Return [X, Y] of the center of cell containing provided text 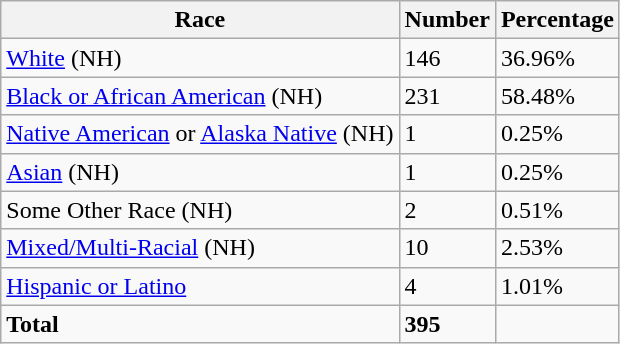
Native American or Alaska Native (NH) [200, 134]
Number [447, 20]
0.51% [557, 210]
58.48% [557, 96]
Some Other Race (NH) [200, 210]
Total [200, 324]
Mixed/Multi-Racial (NH) [200, 248]
146 [447, 58]
White (NH) [200, 58]
1.01% [557, 286]
2.53% [557, 248]
10 [447, 248]
36.96% [557, 58]
Race [200, 20]
4 [447, 286]
Percentage [557, 20]
231 [447, 96]
2 [447, 210]
Black or African American (NH) [200, 96]
395 [447, 324]
Hispanic or Latino [200, 286]
Asian (NH) [200, 172]
